For the text-containing cell, return its midpoint in (x, y) coordinate format. 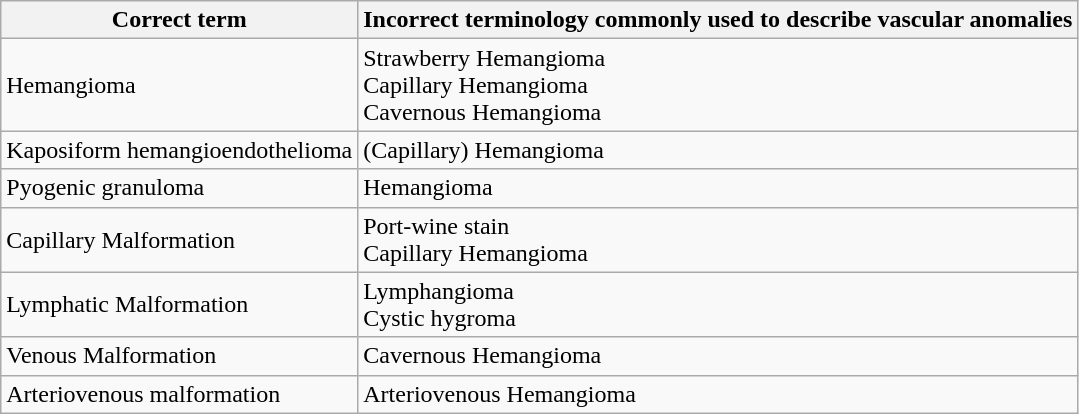
LymphangiomaCystic hygroma (718, 304)
Cavernous Hemangioma (718, 356)
Port-wine stainCapillary Hemangioma (718, 240)
Capillary Malformation (180, 240)
Incorrect terminology commonly used to describe vascular anomalies (718, 20)
Pyogenic granuloma (180, 188)
Strawberry HemangiomaCapillary HemangiomaCavernous Hemangioma (718, 85)
Arteriovenous Hemangioma (718, 394)
Arteriovenous malformation (180, 394)
Venous Malformation (180, 356)
Lymphatic Malformation (180, 304)
(Capillary) Hemangioma (718, 150)
Correct term (180, 20)
Kaposiform hemangioendothelioma (180, 150)
